Capture the cell that displays the provided text and extract its [x, y] central coordinate. 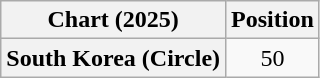
Position [273, 20]
50 [273, 58]
Chart (2025) [114, 20]
South Korea (Circle) [114, 58]
